Return (X, Y) of the center of cell containing provided text 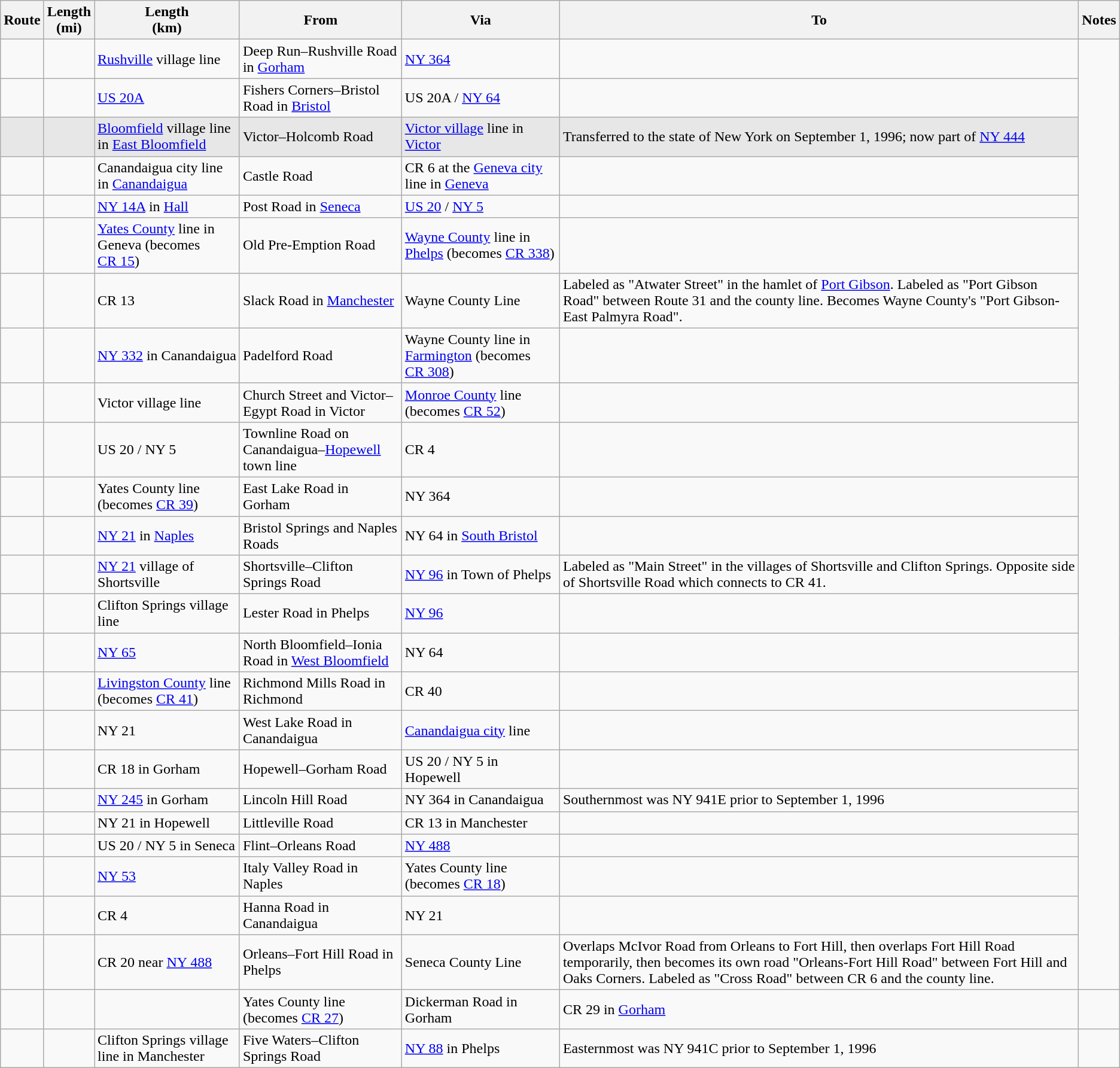
Fishers Corners–Bristol Road in Bristol (321, 98)
CR 20 near NY 488 (168, 962)
Yates County line (becomes CR 18) (480, 876)
NY 14A in Hall (168, 206)
Hopewell–Gorham Road (321, 769)
US 20A / NY 64 (480, 98)
Bloomfield village line in East Bloomfield (168, 136)
Route (22, 20)
Littleville Road (321, 823)
NY 96 (480, 614)
Clifton Springs village line (168, 614)
Deep Run–Rushville Road in Gorham (321, 59)
Victor village line in Victor (480, 136)
Dickerman Road in Gorham (480, 1009)
Length(km) (168, 20)
Victor village line (168, 402)
Easternmost was NY 941C prior to September 1, 1996 (818, 1048)
Monroe County line (becomes CR 52) (480, 402)
NY 21 in Naples (168, 535)
US 20 / NY 5 in Hopewell (480, 769)
Labeled as "Main Street" in the villages of Shortsville and Clifton Springs. Opposite side of Shortsville Road which connects to CR 41. (818, 574)
Richmond Mills Road in Richmond (321, 692)
NY 64 (480, 652)
NY 53 (168, 876)
CR 13 in Manchester (480, 823)
Hanna Road in Canandaigua (321, 915)
Italy Valley Road in Naples (321, 876)
Clifton Springs village line in Manchester (168, 1048)
Notes (1099, 20)
Wayne County line in Phelps (becomes CR 338) (480, 245)
Slack Road in Manchester (321, 300)
NY 332 in Canandaigua (168, 355)
Old Pre-Emption Road (321, 245)
NY 21 village of Shortsville (168, 574)
NY 96 in Town of Phelps (480, 574)
North Bloomfield–Ionia Road in West Bloomfield (321, 652)
NY 21 in Hopewell (168, 823)
Bristol Springs and Naples Roads (321, 535)
Wayne County Line (480, 300)
NY 364 in Canandaigua (480, 800)
NY 488 (480, 845)
From (321, 20)
Livingston County line (becomes CR 41) (168, 692)
Rushville village line (168, 59)
Shortsville–Clifton Springs Road (321, 574)
Yates County line (becomes CR 39) (168, 497)
CR 13 (168, 300)
Yates County line in Geneva (becomes CR 15) (168, 245)
Length(mi) (69, 20)
NY 65 (168, 652)
US 20A (168, 98)
Canandaigua city line in Canandaigua (168, 176)
Victor–Holcomb Road (321, 136)
Castle Road (321, 176)
Lincoln Hill Road (321, 800)
Via (480, 20)
To (818, 20)
Post Road in Seneca (321, 206)
Yates County line (becomes CR 27) (321, 1009)
CR 40 (480, 692)
Townline Road on Canandaigua–Hopewell town line (321, 449)
East Lake Road in Gorham (321, 497)
NY 245 in Gorham (168, 800)
Flint–Orleans Road (321, 845)
Padelford Road (321, 355)
Orleans–Fort Hill Road in Phelps (321, 962)
Church Street and Victor–Egypt Road in Victor (321, 402)
Canandaigua city line (480, 730)
Five Waters–Clifton Springs Road (321, 1048)
Southernmost was NY 941E prior to September 1, 1996 (818, 800)
CR 6 at the Geneva city line in Geneva (480, 176)
West Lake Road in Canandaigua (321, 730)
NY 88 in Phelps (480, 1048)
Lester Road in Phelps (321, 614)
NY 64 in South Bristol (480, 535)
US 20 / NY 5 in Seneca (168, 845)
Wayne County line in Farmington (becomes CR 308) (480, 355)
Seneca County Line (480, 962)
CR 29 in Gorham (818, 1009)
Transferred to the state of New York on September 1, 1996; now part of NY 444 (818, 136)
CR 18 in Gorham (168, 769)
